Provide the [x, y] coordinate of the cell's center where the given text is located.  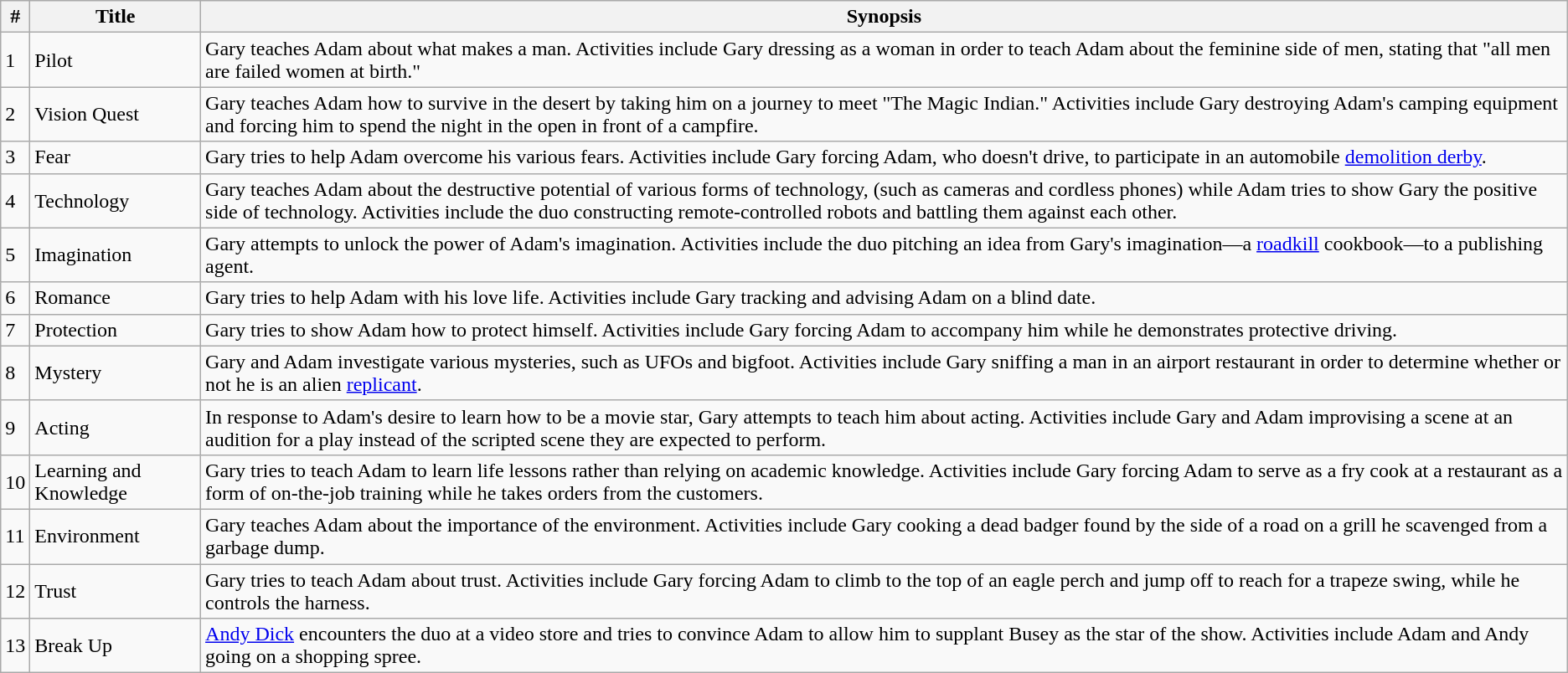
8 [15, 373]
Imagination [116, 254]
12 [15, 591]
Protection [116, 330]
6 [15, 298]
1 [15, 60]
# [15, 17]
Mystery [116, 373]
Learning and Knowledge [116, 482]
3 [15, 157]
Acting [116, 427]
2 [15, 114]
Romance [116, 298]
13 [15, 646]
Gary tries to help Adam with his love life. Activities include Gary tracking and advising Adam on a blind date. [885, 298]
Pilot [116, 60]
7 [15, 330]
4 [15, 201]
Break Up [116, 646]
5 [15, 254]
10 [15, 482]
Fear [116, 157]
9 [15, 427]
Synopsis [885, 17]
Environment [116, 536]
Vision Quest [116, 114]
Technology [116, 201]
11 [15, 536]
Trust [116, 591]
Title [116, 17]
Gary tries to show Adam how to protect himself. Activities include Gary forcing Adam to accompany him while he demonstrates protective driving. [885, 330]
